Return the (x, y) coordinate for the center point of the cell that contains the specified text.  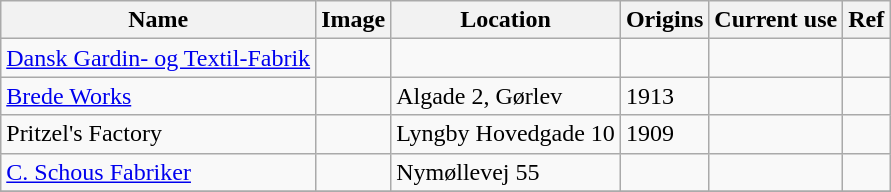
Origins (664, 20)
Location (506, 20)
Brede Works (158, 96)
Current use (776, 20)
Nymøllevej 55 (506, 172)
Name (158, 20)
C. Schous Fabriker (158, 172)
Image (354, 20)
1913 (664, 96)
Algade 2, Gørlev (506, 96)
Ref (866, 20)
Pritzel's Factory (158, 134)
Dansk Gardin- og Textil-Fabrik (158, 58)
1909 (664, 134)
Lyngby Hovedgade 10 (506, 134)
